Output the (x, y) coordinate of the center of the cell containing the given text.  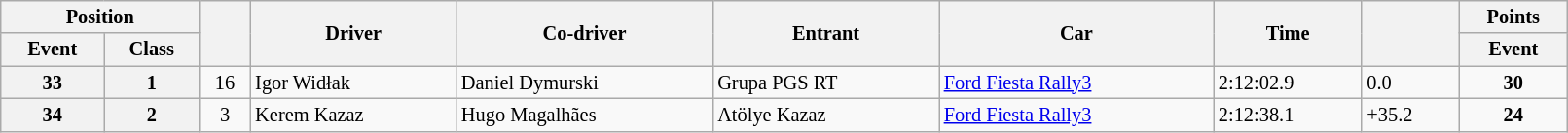
34 (53, 115)
2 (152, 115)
30 (1513, 83)
0.0 (1409, 83)
Position (100, 17)
2:12:02.9 (1288, 83)
Kerem Kazaz (353, 115)
Driver (353, 33)
16 (225, 83)
33 (53, 83)
Car (1076, 33)
Hugo Magalhães (584, 115)
1 (152, 83)
Atölye Kazaz (825, 115)
Class (152, 50)
Points (1513, 17)
2:12:38.1 (1288, 115)
Entrant (825, 33)
24 (1513, 115)
3 (225, 115)
Igor Widłak (353, 83)
Grupa PGS RT (825, 83)
Co-driver (584, 33)
Time (1288, 33)
Daniel Dymurski (584, 83)
+35.2 (1409, 115)
